Capture the cell that displays the provided text and extract its [x, y] central coordinate. 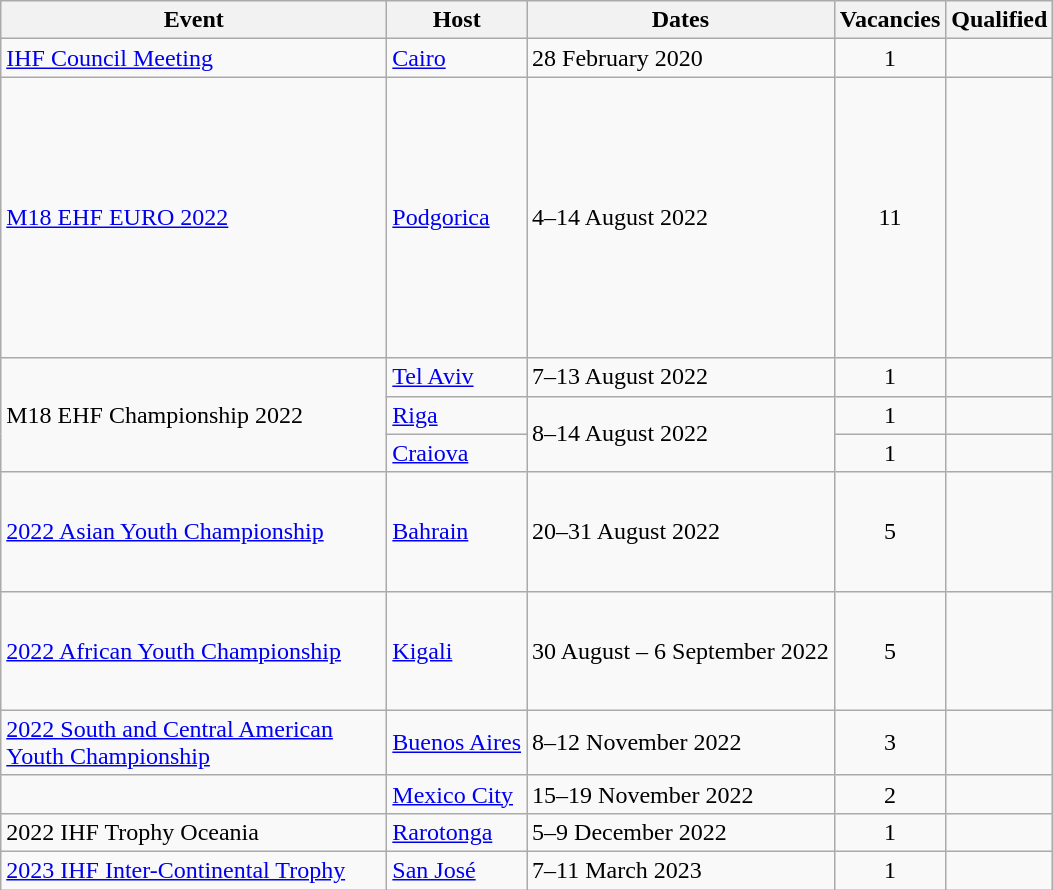
Cairo [457, 58]
30 August – 6 September 2022 [681, 650]
San José [457, 870]
2022 South and Central American Youth Championship [194, 742]
15–19 November 2022 [681, 794]
4–14 August 2022 [681, 218]
Vacancies [890, 20]
Rarotonga [457, 832]
2 [890, 794]
20–31 August 2022 [681, 532]
Buenos Aires [457, 742]
7–11 March 2023 [681, 870]
28 February 2020 [681, 58]
Podgorica [457, 218]
8–12 November 2022 [681, 742]
7–13 August 2022 [681, 377]
Event [194, 20]
11 [890, 218]
M18 EHF Championship 2022 [194, 415]
Craiova [457, 453]
Dates [681, 20]
Bahrain [457, 532]
2022 IHF Trophy Oceania [194, 832]
Host [457, 20]
M18 EHF EURO 2022 [194, 218]
5–9 December 2022 [681, 832]
2022 Asian Youth Championship [194, 532]
8–14 August 2022 [681, 434]
IHF Council Meeting [194, 58]
3 [890, 742]
Kigali [457, 650]
Mexico City [457, 794]
Riga [457, 415]
2022 African Youth Championship [194, 650]
Tel Aviv [457, 377]
2023 IHF Inter-Continental Trophy [194, 870]
Qualified [1000, 20]
